Pinpoint the cell where the given text exists, returning its [x, y] midpoint coordinate. 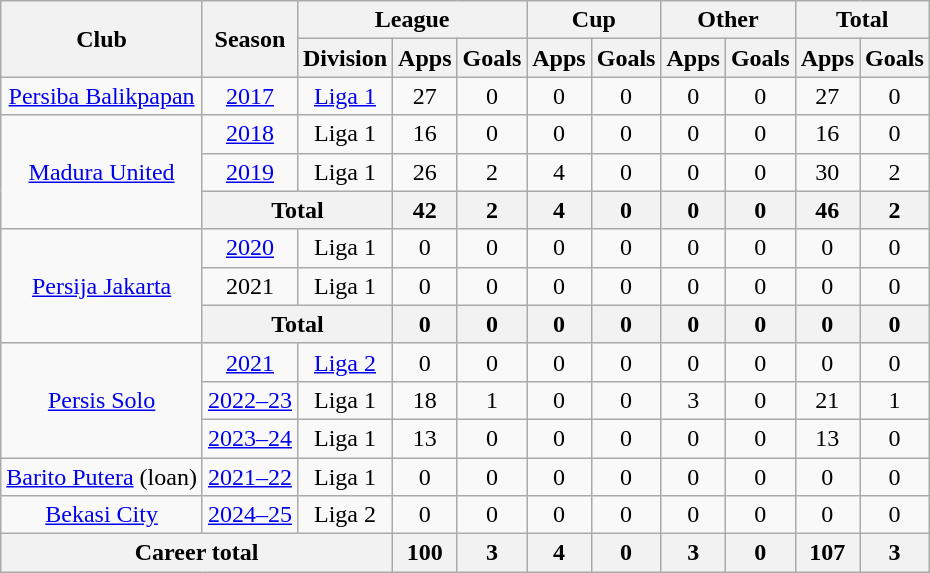
2022–23 [250, 400]
League [412, 20]
26 [425, 172]
Persija Jakarta [102, 286]
Bekasi City [102, 515]
100 [425, 553]
2023–24 [250, 438]
30 [827, 172]
Club [102, 39]
2021–22 [250, 477]
2024–25 [250, 515]
Season [250, 39]
2017 [250, 96]
2018 [250, 134]
18 [425, 400]
42 [425, 210]
Cup [594, 20]
46 [827, 210]
Barito Putera (loan) [102, 477]
2019 [250, 172]
Other [728, 20]
107 [827, 553]
Career total [197, 553]
2020 [250, 248]
Division [344, 58]
Madura United [102, 172]
Persis Solo [102, 400]
Persiba Balikpapan [102, 96]
21 [827, 400]
